Return the [x, y] coordinate for the center point of the cell that contains the specified text.  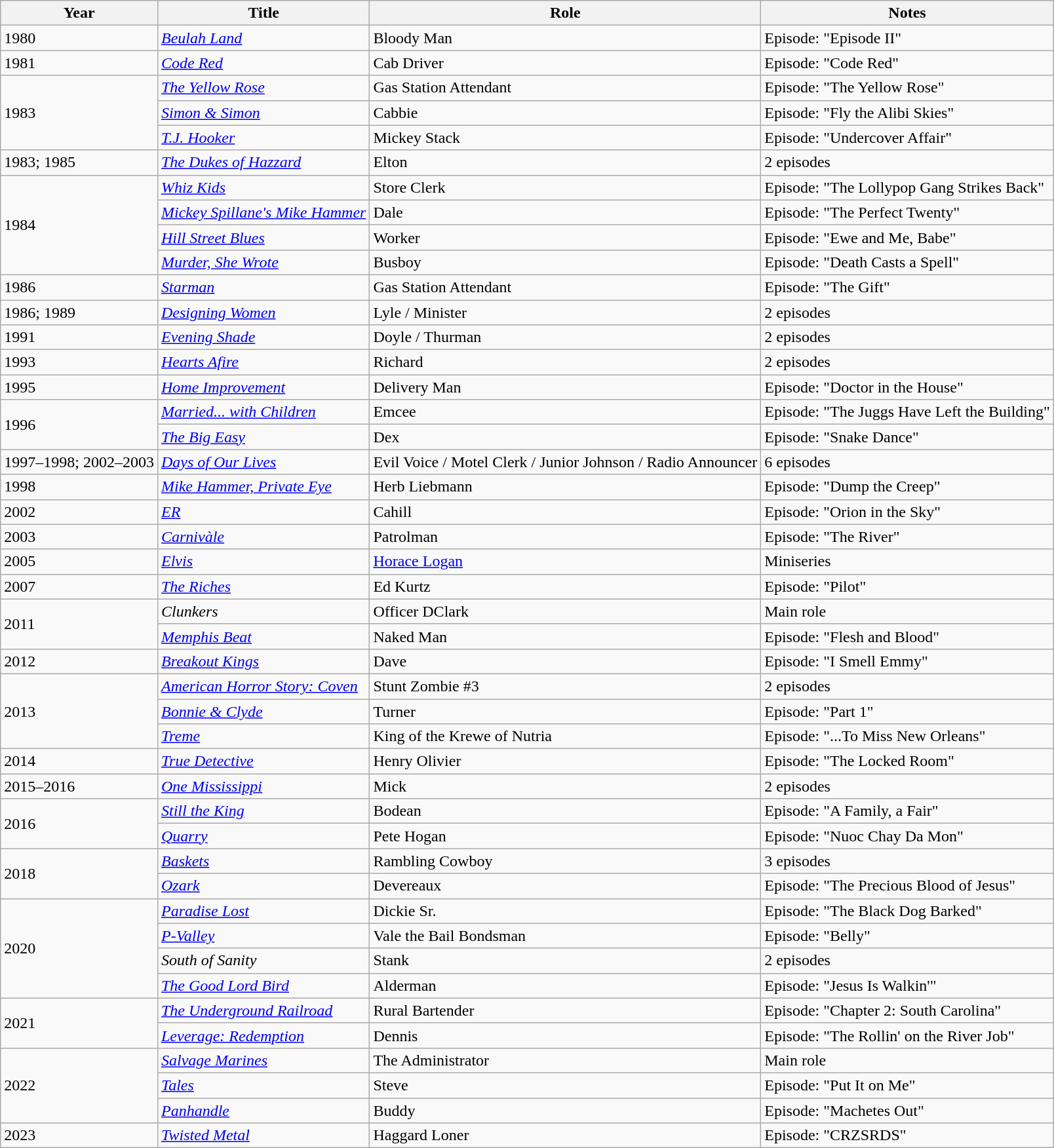
The Good Lord Bird [263, 985]
Lyle / Minister [565, 313]
Episode: "CRZSRDS" [907, 1136]
1993 [79, 362]
Busboy [565, 262]
1981 [79, 63]
The Underground Railroad [263, 1010]
ER [263, 512]
Beulah Land [263, 38]
1995 [79, 387]
Cahill [565, 512]
Episode: "Episode II" [907, 38]
Episode: "Flesh and Blood" [907, 636]
Store Clerk [565, 187]
Carnivàle [263, 537]
Leverage: Redemption [263, 1035]
Tales [263, 1085]
Episode: "Put It on Me" [907, 1085]
Episode: "I Smell Emmy" [907, 661]
Pete Hogan [565, 836]
Episode: "Belly" [907, 936]
King of the Krewe of Nutria [565, 737]
Starman [263, 287]
Married... with Children [263, 412]
2023 [79, 1136]
Quarry [263, 836]
Turner [565, 711]
Title [263, 13]
Dale [565, 212]
Episode: "Dump the Creep" [907, 487]
Episode: "The River" [907, 537]
Ozark [263, 886]
1996 [79, 425]
Ed Kurtz [565, 586]
1983; 1985 [79, 163]
Worker [565, 237]
6 episodes [907, 462]
Twisted Metal [263, 1136]
Still the King [263, 811]
True Detective [263, 761]
Haggard Loner [565, 1136]
1984 [79, 225]
The Dukes of Hazzard [263, 163]
Episode: "The Rollin' on the River Job" [907, 1035]
2011 [79, 624]
Emcee [565, 412]
2014 [79, 761]
Episode: "The Precious Blood of Jesus" [907, 886]
Dex [565, 437]
Designing Women [263, 313]
2016 [79, 824]
1983 [79, 113]
Breakout Kings [263, 661]
The Big Easy [263, 437]
Doyle / Thurman [565, 337]
2015–2016 [79, 786]
Cabbie [565, 113]
Herb Liebmann [565, 487]
Episode: "Fly the Alibi Skies" [907, 113]
Patrolman [565, 537]
American Horror Story: Coven [263, 686]
Mickey Stack [565, 138]
Episode: "Part 1" [907, 711]
Episode: "A Family, a Fair" [907, 811]
Buddy [565, 1111]
Treme [263, 737]
Evil Voice / Motel Clerk / Junior Johnson / Radio Announcer [565, 462]
Hearts Afire [263, 362]
Mike Hammer, Private Eye [263, 487]
Episode: "Orion in the Sky" [907, 512]
Devereaux [565, 886]
Mickey Spillane's Mike Hammer [263, 212]
Miniseries [907, 562]
Clunkers [263, 611]
Simon & Simon [263, 113]
One Mississippi [263, 786]
Elvis [263, 562]
Bodean [565, 811]
Episode: "Undercover Affair" [907, 138]
Code Red [263, 63]
Murder, She Wrote [263, 262]
Alderman [565, 985]
2021 [79, 1023]
2007 [79, 586]
2013 [79, 711]
Role [565, 13]
2005 [79, 562]
Episode: "Doctor in the House" [907, 387]
Episode: "The Black Dog Barked" [907, 911]
1986; 1989 [79, 313]
2003 [79, 537]
Horace Logan [565, 562]
Vale the Bail Bondsman [565, 936]
Episode: "Chapter 2: South Carolina" [907, 1010]
2012 [79, 661]
Episode: "The Yellow Rose" [907, 88]
Officer DClark [565, 611]
Memphis Beat [263, 636]
Episode: "...To Miss New Orleans" [907, 737]
Baskets [263, 861]
Episode: "Machetes Out" [907, 1111]
1991 [79, 337]
1998 [79, 487]
Episode: "The Juggs Have Left the Building" [907, 412]
2002 [79, 512]
Paradise Lost [263, 911]
Steve [565, 1085]
Episode: "Code Red" [907, 63]
The Riches [263, 586]
1997–1998; 2002–2003 [79, 462]
Rambling Cowboy [565, 861]
2020 [79, 948]
Salvage Marines [263, 1060]
South of Sanity [263, 961]
Episode: "Death Casts a Spell" [907, 262]
T.J. Hooker [263, 138]
1980 [79, 38]
2018 [79, 873]
Henry Olivier [565, 761]
Stank [565, 961]
Episode: "Ewe and Me, Babe" [907, 237]
Episode: "Nuoc Chay Da Mon" [907, 836]
1986 [79, 287]
The Yellow Rose [263, 88]
Episode: "Jesus Is Walkin'" [907, 985]
Episode: "The Perfect Twenty" [907, 212]
Episode: "Snake Dance" [907, 437]
Episode: "The Locked Room" [907, 761]
Dickie Sr. [565, 911]
Episode: "The Lollypop Gang Strikes Back" [907, 187]
3 episodes [907, 861]
Dave [565, 661]
Whiz Kids [263, 187]
The Administrator [565, 1060]
2022 [79, 1085]
Mick [565, 786]
Evening Shade [263, 337]
Richard [565, 362]
Dennis [565, 1035]
Bonnie & Clyde [263, 711]
Home Improvement [263, 387]
Year [79, 13]
Notes [907, 13]
Naked Man [565, 636]
Panhandle [263, 1111]
Cab Driver [565, 63]
Episode: "Pilot" [907, 586]
Bloody Man [565, 38]
Elton [565, 163]
Days of Our Lives [263, 462]
Rural Bartender [565, 1010]
Hill Street Blues [263, 237]
Episode: "The Gift" [907, 287]
Stunt Zombie #3 [565, 686]
Delivery Man [565, 387]
P-Valley [263, 936]
